Capture the cell that displays the provided text and extract its [x, y] central coordinate. 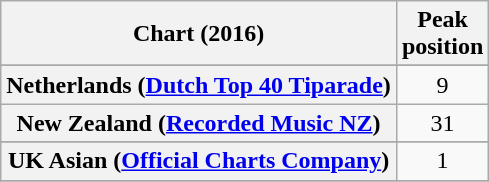
Chart (2016) [199, 34]
31 [442, 123]
9 [442, 85]
New Zealand (Recorded Music NZ) [199, 123]
UK Asian (Official Charts Company) [199, 161]
Netherlands (Dutch Top 40 Tiparade) [199, 85]
1 [442, 161]
Peak position [442, 34]
